Return the (x, y) coordinate for the center point of the cell that contains the specified text.  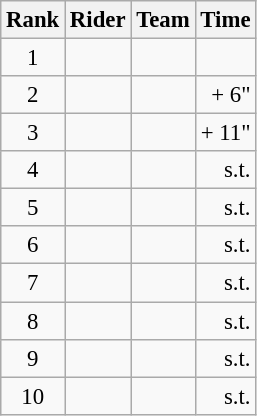
Time (226, 20)
+ 6" (226, 95)
5 (33, 208)
8 (33, 321)
1 (33, 58)
9 (33, 358)
Team (163, 20)
2 (33, 95)
6 (33, 245)
10 (33, 396)
Rider (98, 20)
3 (33, 133)
4 (33, 170)
Rank (33, 20)
7 (33, 283)
+ 11" (226, 133)
